Provide the (X, Y) coordinate of the cell's center where the given text is located.  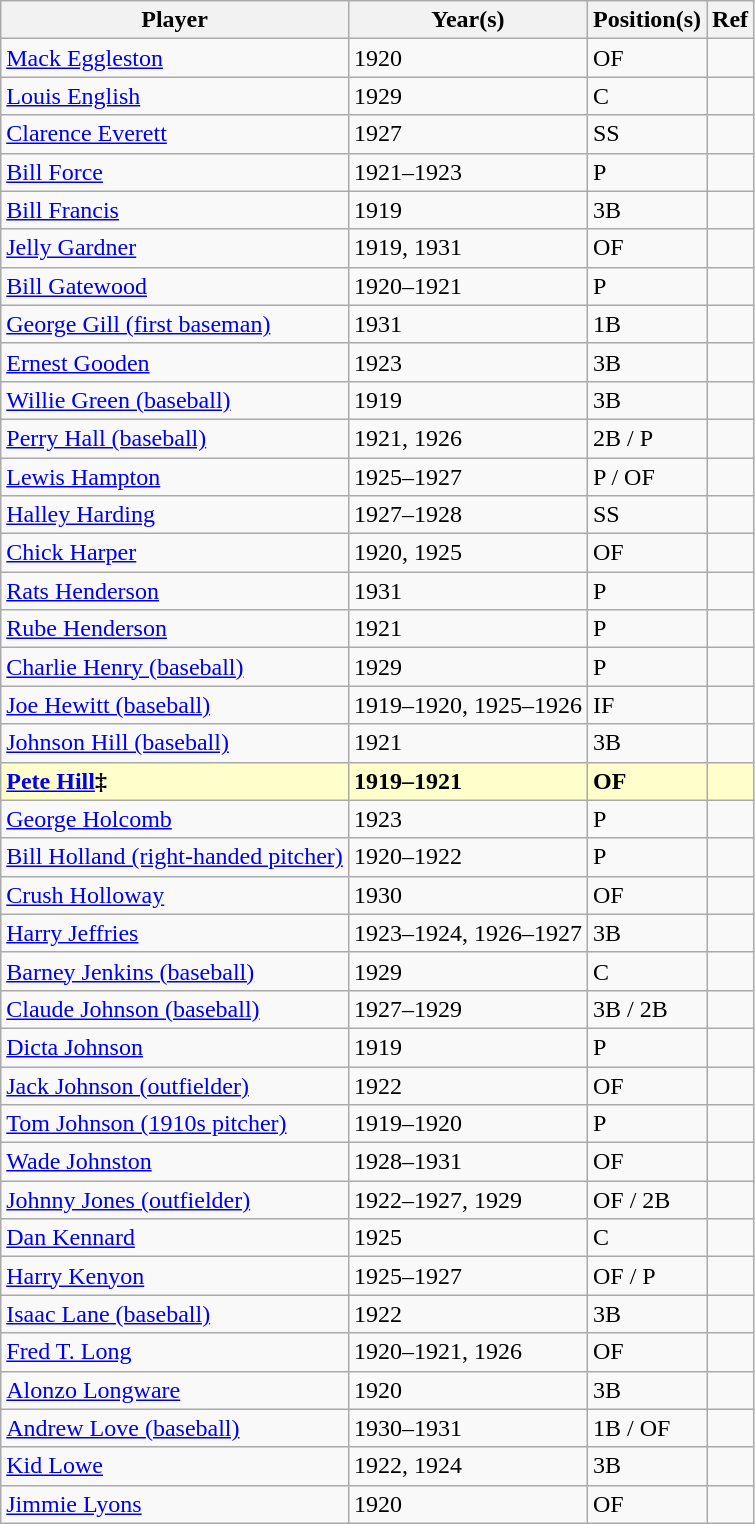
Dicta Johnson (175, 1047)
P / OF (646, 477)
1921–1923 (468, 172)
Dan Kennard (175, 1238)
Halley Harding (175, 515)
1920–1921, 1926 (468, 1352)
3B / 2B (646, 1009)
1919, 1931 (468, 248)
OF / 2B (646, 1200)
George Holcomb (175, 819)
Bill Gatewood (175, 286)
Willie Green (baseball) (175, 400)
Louis English (175, 96)
Rats Henderson (175, 591)
Kid Lowe (175, 1466)
1919–1921 (468, 781)
Wade Johnston (175, 1162)
1920–1921 (468, 286)
Rube Henderson (175, 629)
Bill Holland (right-handed pitcher) (175, 857)
Bill Force (175, 172)
Barney Jenkins (baseball) (175, 971)
1922, 1924 (468, 1466)
Bill Francis (175, 210)
Alonzo Longware (175, 1390)
1921, 1926 (468, 438)
Claude Johnson (baseball) (175, 1009)
1930–1931 (468, 1428)
1928–1931 (468, 1162)
Perry Hall (baseball) (175, 438)
Jack Johnson (outfielder) (175, 1085)
1927–1929 (468, 1009)
Jimmie Lyons (175, 1504)
Jelly Gardner (175, 248)
Pete Hill‡ (175, 781)
Player (175, 20)
2B / P (646, 438)
1922–1927, 1929 (468, 1200)
Johnny Jones (outfielder) (175, 1200)
Fred T. Long (175, 1352)
1930 (468, 895)
1920, 1925 (468, 553)
Johnson Hill (baseball) (175, 743)
Andrew Love (baseball) (175, 1428)
1923–1924, 1926–1927 (468, 933)
Mack Eggleston (175, 58)
1927 (468, 134)
Isaac Lane (baseball) (175, 1314)
Charlie Henry (baseball) (175, 667)
1B (646, 324)
Clarence Everett (175, 134)
Year(s) (468, 20)
Harry Jeffries (175, 933)
Crush Holloway (175, 895)
1919–1920, 1925–1926 (468, 705)
OF / P (646, 1276)
1B / OF (646, 1428)
Joe Hewitt (baseball) (175, 705)
Lewis Hampton (175, 477)
Ernest Gooden (175, 362)
1919–1920 (468, 1124)
Chick Harper (175, 553)
1927–1928 (468, 515)
Tom Johnson (1910s pitcher) (175, 1124)
IF (646, 705)
1920–1922 (468, 857)
Position(s) (646, 20)
Ref (730, 20)
Harry Kenyon (175, 1276)
George Gill (first baseman) (175, 324)
1925 (468, 1238)
